Capture the cell that displays the provided text and extract its [X, Y] central coordinate. 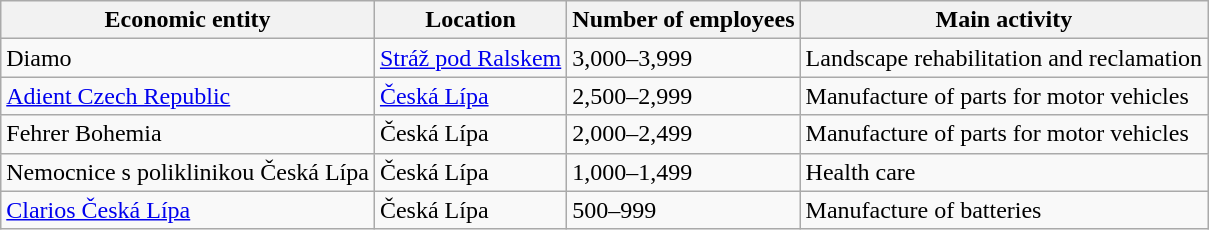
Fehrer Bohemia [188, 134]
Economic entity [188, 20]
Clarios Česká Lípa [188, 210]
2,500–2,999 [684, 96]
Main activity [1004, 20]
Location [470, 20]
Stráž pod Ralskem [470, 58]
500–999 [684, 210]
1,000–1,499 [684, 172]
Health care [1004, 172]
Diamo [188, 58]
Number of employees [684, 20]
2,000–2,499 [684, 134]
Landscape rehabilitation and reclamation [1004, 58]
Adient Czech Republic [188, 96]
Nemocnice s poliklinikou Česká Lípa [188, 172]
3,000–3,999 [684, 58]
Manufacture of batteries [1004, 210]
